From the cell containing the given text, extract its center point as [x, y] coordinate. 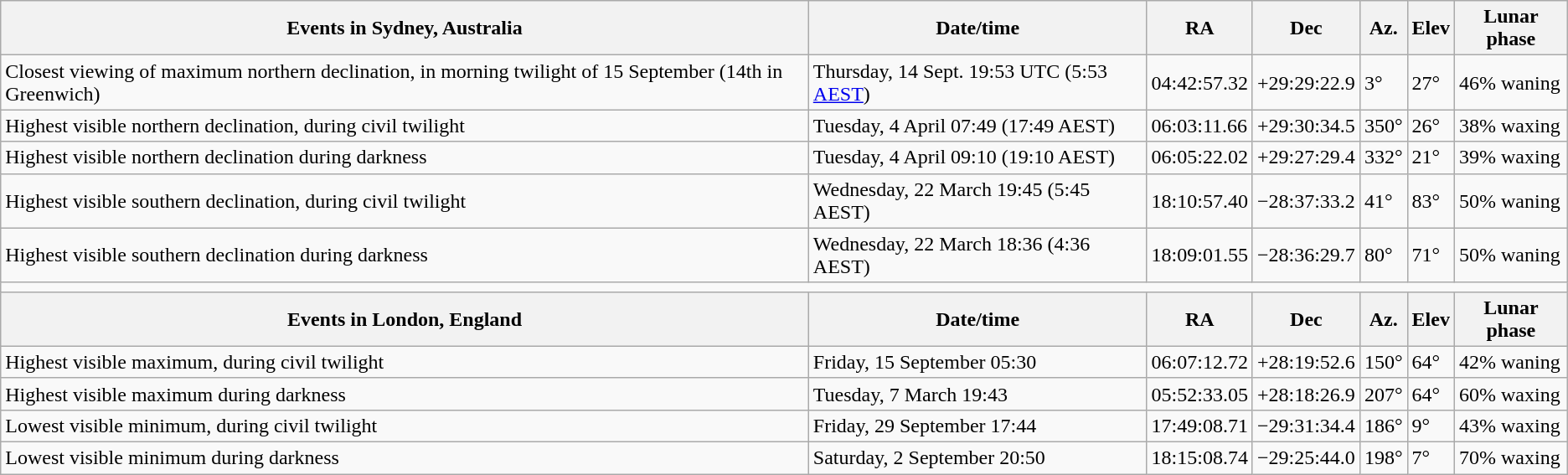
350° [1384, 126]
18:10:57.40 [1199, 201]
05:52:33.05 [1199, 394]
38% waxing [1511, 126]
9° [1431, 426]
Lowest visible minimum, during civil twilight [405, 426]
7° [1431, 457]
+28:18:26.9 [1306, 394]
Saturday, 2 September 20:50 [977, 457]
150° [1384, 362]
Events in Sydney, Australia [405, 28]
06:05:22.02 [1199, 157]
Highest visible maximum, during civil twilight [405, 362]
83° [1431, 201]
06:03:11.66 [1199, 126]
Friday, 29 September 17:44 [977, 426]
186° [1384, 426]
Thursday, 14 Sept. 19:53 UTC (5:53 AEST) [977, 82]
06:07:12.72 [1199, 362]
21° [1431, 157]
Highest visible maximum during darkness [405, 394]
Lowest visible minimum during darkness [405, 457]
Highest visible southern declination during darkness [405, 255]
Wednesday, 22 March 19:45 (5:45 AEST) [977, 201]
Highest visible northern declination during darkness [405, 157]
04:42:57.32 [1199, 82]
Events in London, England [405, 318]
41° [1384, 201]
−29:31:34.4 [1306, 426]
26° [1431, 126]
70% waxing [1511, 457]
43% waxing [1511, 426]
46% waning [1511, 82]
198° [1384, 457]
Friday, 15 September 05:30 [977, 362]
Highest visible northern declination, during civil twilight [405, 126]
−29:25:44.0 [1306, 457]
Highest visible southern declination, during civil twilight [405, 201]
+29:30:34.5 [1306, 126]
−28:36:29.7 [1306, 255]
Wednesday, 22 March 18:36 (4:36 AEST) [977, 255]
39% waxing [1511, 157]
17:49:08.71 [1199, 426]
+29:29:22.9 [1306, 82]
Tuesday, 7 March 19:43 [977, 394]
60% waxing [1511, 394]
27° [1431, 82]
42% waning [1511, 362]
Tuesday, 4 April 09:10 (19:10 AEST) [977, 157]
+29:27:29.4 [1306, 157]
207° [1384, 394]
3° [1384, 82]
18:09:01.55 [1199, 255]
−28:37:33.2 [1306, 201]
80° [1384, 255]
Tuesday, 4 April 07:49 (17:49 AEST) [977, 126]
71° [1431, 255]
Closest viewing of maximum northern declination, in morning twilight of 15 September (14th in Greenwich) [405, 82]
+28:19:52.6 [1306, 362]
332° [1384, 157]
18:15:08.74 [1199, 457]
